For the text-containing cell, return its midpoint in [x, y] coordinate format. 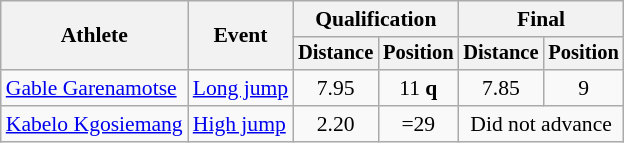
9 [583, 88]
Final [540, 19]
High jump [240, 124]
7.85 [500, 88]
11 q [418, 88]
Athlete [94, 36]
Qualification [376, 19]
Event [240, 36]
7.95 [336, 88]
2.20 [336, 124]
Did not advance [540, 124]
Gable Garenamotse [94, 88]
Kabelo Kgosiemang [94, 124]
Long jump [240, 88]
=29 [418, 124]
